From the cell containing the given text, extract its center point as (X, Y) coordinate. 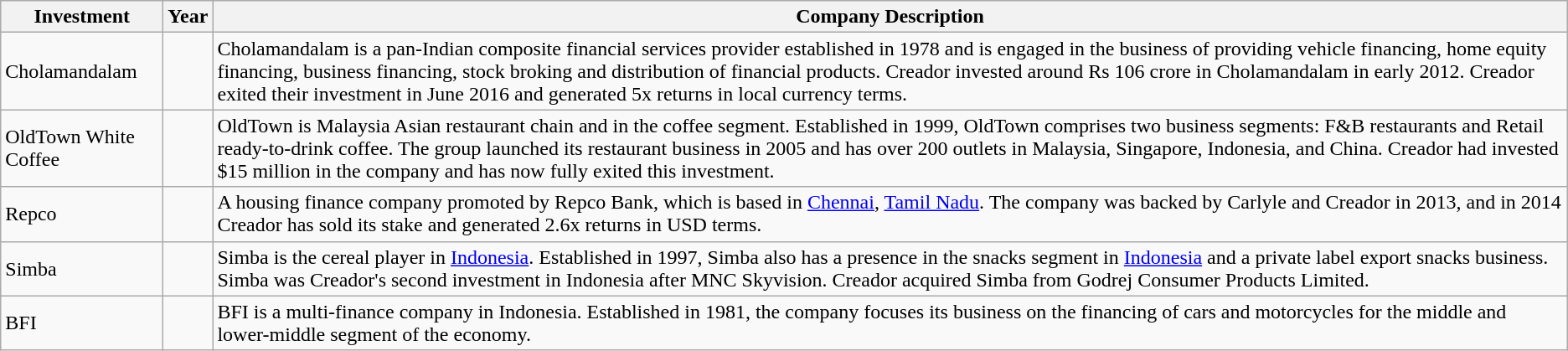
Repco (82, 214)
Cholamandalam (82, 71)
BFI (82, 323)
Company Description (890, 17)
Investment (82, 17)
OldTown White Coffee (82, 148)
Year (188, 17)
Simba (82, 268)
